Provide the (X, Y) coordinate of the cell's center where the given text is located.  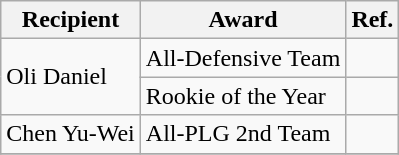
Ref. (372, 20)
Oli Daniel (71, 77)
All-PLG 2nd Team (243, 134)
Recipient (71, 20)
Award (243, 20)
Chen Yu-Wei (71, 134)
All-Defensive Team (243, 58)
Rookie of the Year (243, 96)
